Find where the given text appears and provide that cell's center as [X, Y] coordinate. 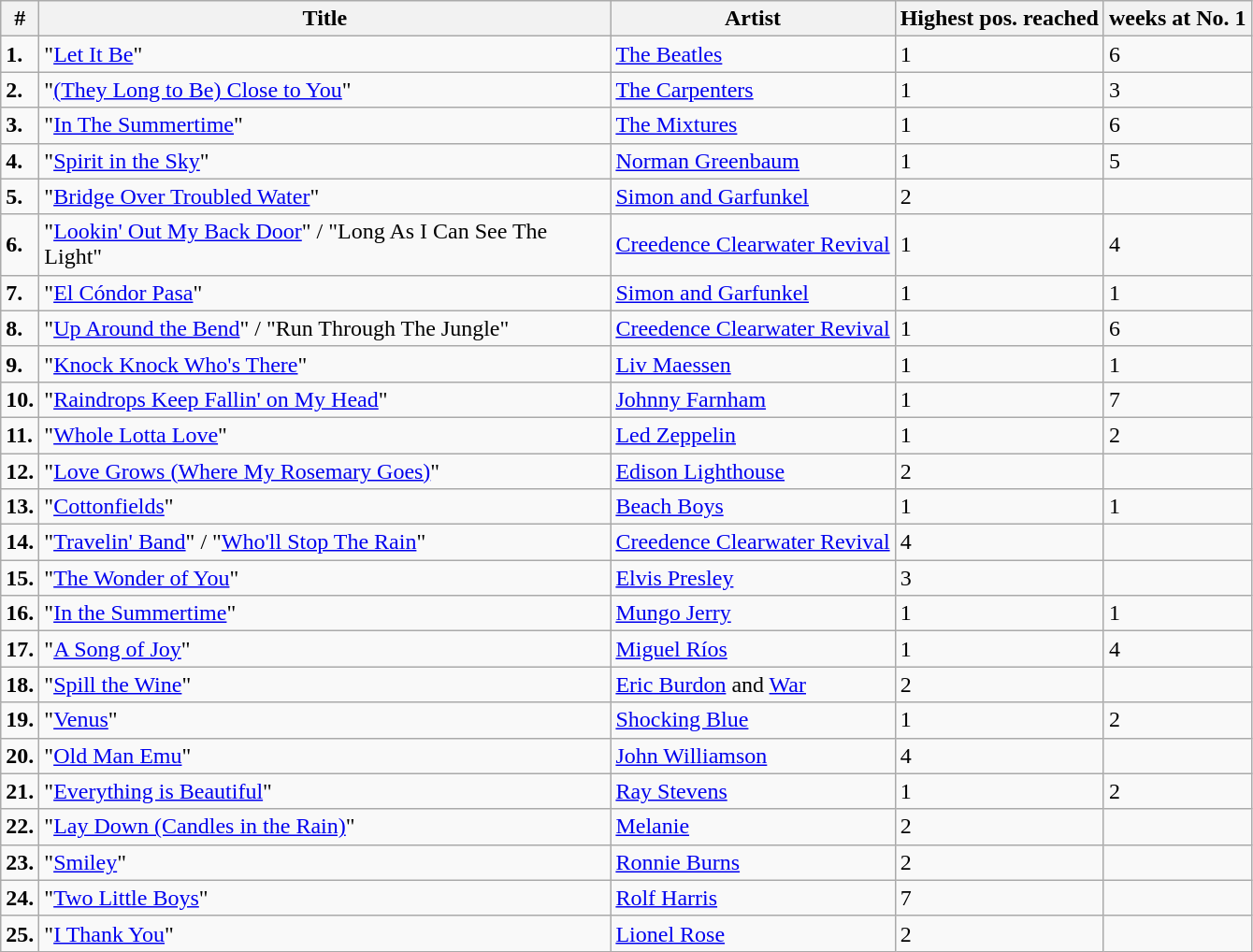
Mungo Jerry [753, 613]
Eric Burdon and War [753, 685]
20. [21, 756]
"Old Man Emu" [325, 756]
"Travelin' Band" / "Who'll Stop The Rain" [325, 542]
Beach Boys [753, 507]
"Knock Knock Who's There" [325, 364]
"I Thank You" [325, 933]
The Carpenters [753, 90]
"Venus" [325, 720]
1. [21, 54]
"In The Summertime" [325, 125]
"In the Summertime" [325, 613]
Ray Stevens [753, 791]
Led Zeppelin [753, 435]
21. [21, 791]
Title [325, 19]
3. [21, 125]
Shocking Blue [753, 720]
"Love Grows (Where My Rosemary Goes)" [325, 470]
Johnny Farnham [753, 399]
"Lookin' Out My Back Door" / "Long As I Can See The Light" [325, 245]
2. [21, 90]
24. [21, 898]
"El Cóndor Pasa" [325, 293]
Edison Lighthouse [753, 470]
11. [21, 435]
"Up Around the Bend" / "Run Through The Jungle" [325, 328]
"A Song of Joy" [325, 649]
The Beatles [753, 54]
"Everything is Beautiful" [325, 791]
Elvis Presley [753, 578]
18. [21, 685]
"The Wonder of You" [325, 578]
6. [21, 245]
Rolf Harris [753, 898]
"Cottonfields" [325, 507]
Melanie [753, 827]
The Mixtures [753, 125]
"Bridge Over Troubled Water" [325, 196]
7. [21, 293]
"Whole Lotta Love" [325, 435]
"Let It Be" [325, 54]
9. [21, 364]
4. [21, 161]
"Raindrops Keep Fallin' on My Head" [325, 399]
Lionel Rose [753, 933]
19. [21, 720]
"Two Little Boys" [325, 898]
17. [21, 649]
Artist [753, 19]
10. [21, 399]
Miguel Ríos [753, 649]
5. [21, 196]
12. [21, 470]
weeks at No. 1 [1177, 19]
"Spirit in the Sky" [325, 161]
23. [21, 862]
"Smiley" [325, 862]
5 [1177, 161]
16. [21, 613]
"Lay Down (Candles in the Rain)" [325, 827]
Norman Greenbaum [753, 161]
22. [21, 827]
"(They Long to Be) Close to You" [325, 90]
14. [21, 542]
15. [21, 578]
25. [21, 933]
13. [21, 507]
Highest pos. reached [999, 19]
"Spill the Wine" [325, 685]
John Williamson [753, 756]
Ronnie Burns [753, 862]
# [21, 19]
Liv Maessen [753, 364]
8. [21, 328]
